Extract the (x, y) coordinate from the center of the cell holding the provided text.  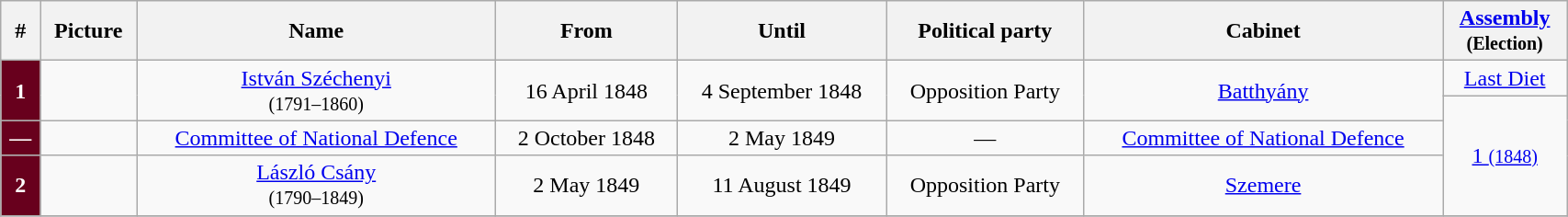
Until (782, 31)
Last Diet (1505, 78)
Name (316, 31)
Political party (985, 31)
16 April 1848 (586, 90)
László Csány(1790–1849) (316, 186)
Batthyány (1262, 90)
4 September 1848 (782, 90)
11 August 1849 (782, 186)
From (586, 31)
Picture (88, 31)
1 (1848) (1505, 155)
István Széchenyi(1791–1860) (316, 90)
1 (20, 90)
2 (20, 186)
2 October 1848 (586, 138)
# (20, 31)
Cabinet (1262, 31)
Assembly(Election) (1505, 31)
Szemere (1262, 186)
